Scan for the cell matching the given text and deliver its (x, y) coordinate at center. 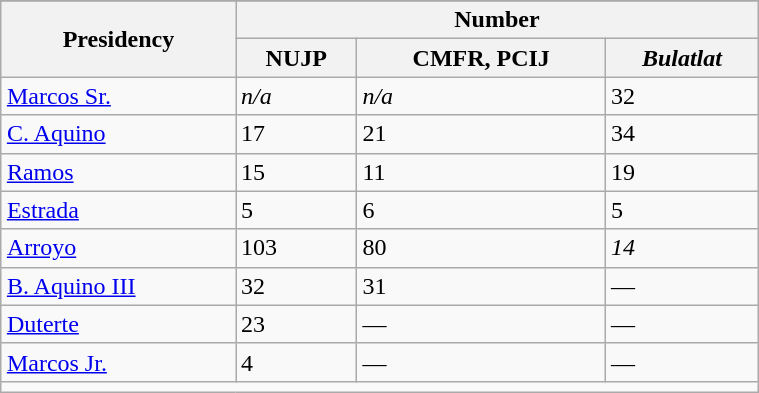
34 (682, 134)
CMFR, PCIJ (482, 58)
NUJP (296, 58)
Bulatlat (682, 58)
B. Aquino III (118, 286)
6 (482, 210)
Number (498, 20)
Duterte (118, 324)
19 (682, 172)
17 (296, 134)
Presidency (118, 39)
11 (482, 172)
Ramos (118, 172)
21 (482, 134)
15 (296, 172)
103 (296, 248)
80 (482, 248)
4 (296, 362)
14 (682, 248)
31 (482, 286)
23 (296, 324)
C. Aquino (118, 134)
Estrada (118, 210)
Marcos Jr. (118, 362)
Marcos Sr. (118, 96)
Arroyo (118, 248)
